Provide the (x, y) coordinate of the cell's center where the given text is located.  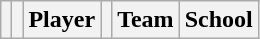
School (218, 20)
Team (146, 20)
Player (62, 20)
